Find where the given text appears and provide that cell's center as (X, Y) coordinate. 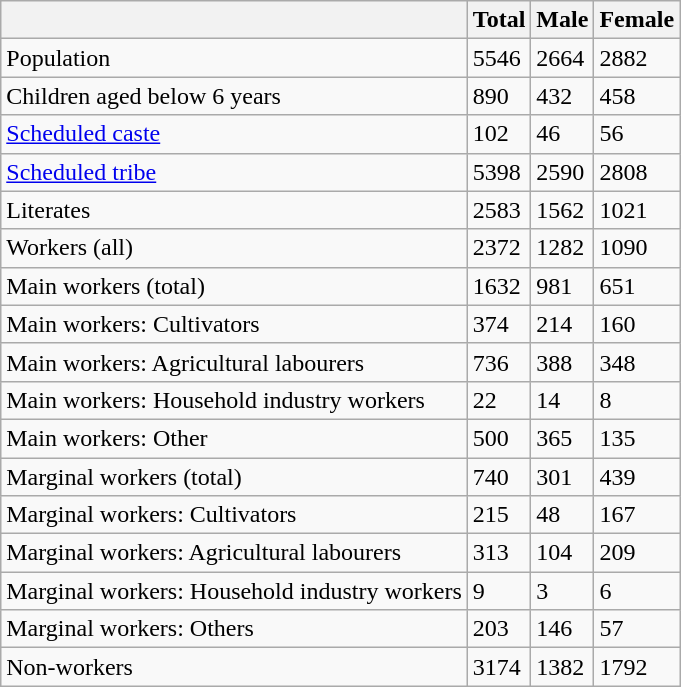
Main workers: Household industry workers (234, 400)
439 (637, 477)
2372 (499, 248)
Female (637, 20)
57 (637, 629)
Workers (all) (234, 248)
890 (499, 96)
981 (562, 286)
167 (637, 515)
458 (637, 96)
6 (637, 591)
Main workers: Agricultural labourers (234, 362)
14 (562, 400)
374 (499, 324)
9 (499, 591)
3 (562, 591)
Total (499, 20)
2590 (562, 172)
1632 (499, 286)
22 (499, 400)
48 (562, 515)
2882 (637, 58)
365 (562, 438)
5546 (499, 58)
104 (562, 553)
3174 (499, 667)
1021 (637, 210)
Marginal workers: Cultivators (234, 515)
214 (562, 324)
736 (499, 362)
388 (562, 362)
102 (499, 134)
2664 (562, 58)
Marginal workers (total) (234, 477)
160 (637, 324)
1562 (562, 210)
348 (637, 362)
146 (562, 629)
Scheduled caste (234, 134)
Main workers: Other (234, 438)
432 (562, 96)
5398 (499, 172)
Population (234, 58)
1282 (562, 248)
2583 (499, 210)
209 (637, 553)
313 (499, 553)
Marginal workers: Agricultural labourers (234, 553)
Male (562, 20)
740 (499, 477)
Literates (234, 210)
203 (499, 629)
56 (637, 134)
135 (637, 438)
1382 (562, 667)
Main workers (total) (234, 286)
Main workers: Cultivators (234, 324)
Non-workers (234, 667)
1792 (637, 667)
651 (637, 286)
Marginal workers: Others (234, 629)
215 (499, 515)
301 (562, 477)
2808 (637, 172)
Marginal workers: Household industry workers (234, 591)
Scheduled tribe (234, 172)
1090 (637, 248)
500 (499, 438)
Children aged below 6 years (234, 96)
8 (637, 400)
46 (562, 134)
